Locate the cell with the specified text and output its [X, Y] center coordinate. 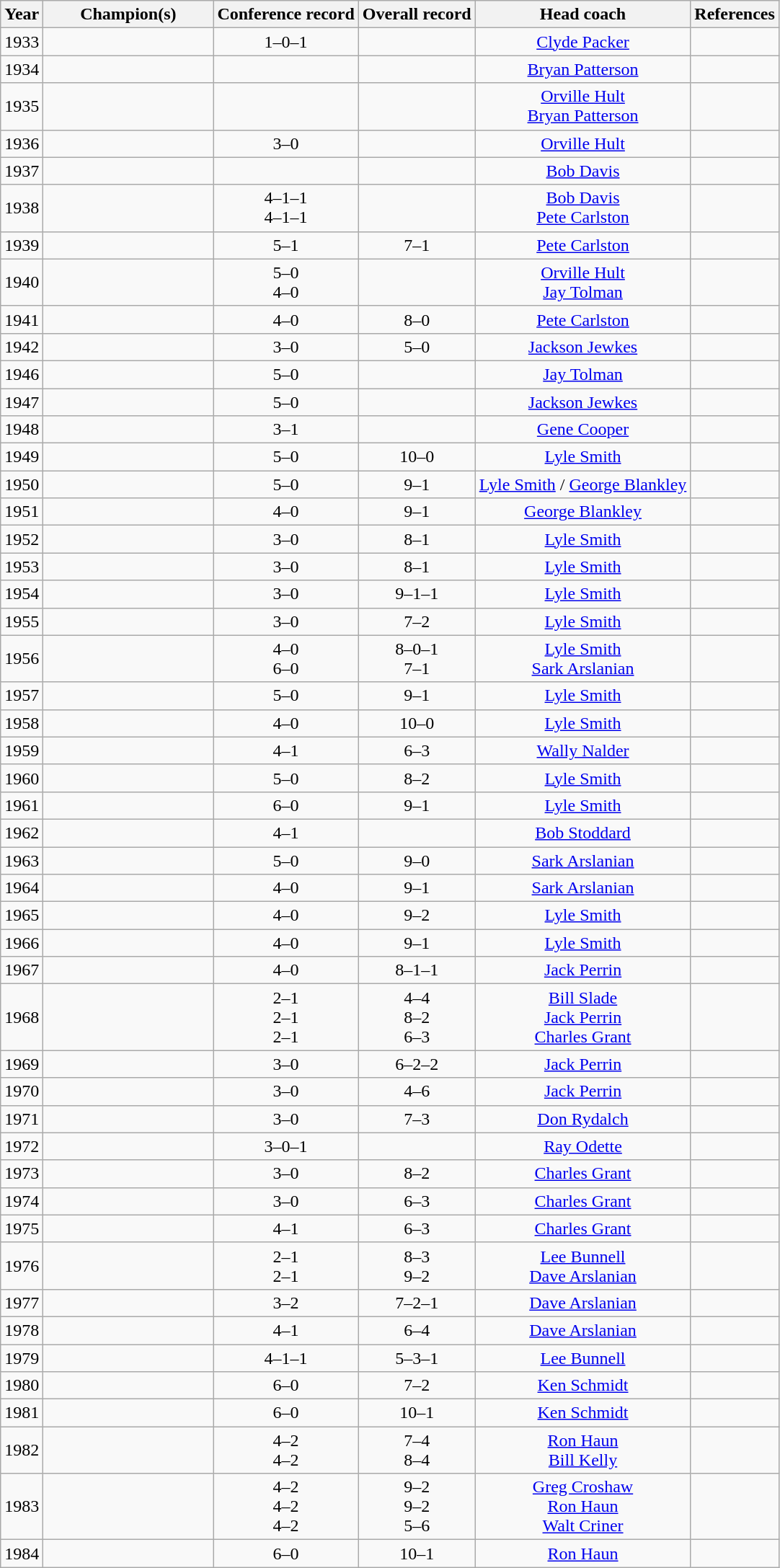
1937 [22, 171]
1958 [22, 723]
Bob DavisPete Carlston [582, 208]
1960 [22, 778]
4–1–14–1–1 [285, 208]
1938 [22, 208]
1982 [22, 1450]
1940 [22, 283]
Ray Odette [582, 1146]
1976 [22, 1266]
Ron HaunBill Kelly [582, 1450]
1975 [22, 1228]
3–1 [285, 430]
References [735, 14]
1964 [22, 888]
Orville HultBryan Patterson [582, 107]
Year [22, 14]
1980 [22, 1386]
2–12–12–1 [285, 1017]
4–1–1 [285, 1357]
1949 [22, 457]
4–6 [417, 1091]
2–12–1 [285, 1266]
Bob Davis [582, 171]
8–0–17–1 [417, 659]
1936 [22, 143]
Lee BunnellDave Arslanian [582, 1266]
1954 [22, 594]
1963 [22, 860]
3–2 [285, 1303]
1957 [22, 696]
1948 [22, 430]
Overall record [417, 14]
7–2–1 [417, 1303]
1978 [22, 1330]
1962 [22, 833]
5–1 [285, 245]
Don Rydalch [582, 1119]
1968 [22, 1017]
1947 [22, 402]
1981 [22, 1413]
6–4 [417, 1330]
Wally Nalder [582, 750]
Bryan Patterson [582, 69]
9–2 [417, 916]
1–0–1 [285, 42]
4–24–2 [285, 1450]
9–29–25–6 [417, 1507]
5–04–0 [285, 283]
4–24–24–2 [285, 1507]
7–48–4 [417, 1450]
1935 [22, 107]
3–0–1 [285, 1146]
1942 [22, 347]
Greg CroshawRon HaunWalt Criner [582, 1507]
5–3–1 [417, 1357]
1946 [22, 374]
8–0 [417, 319]
Lyle SmithSark Arslanian [582, 659]
Bill SladeJack PerrinCharles Grant [582, 1017]
1939 [22, 245]
1970 [22, 1091]
Ron Haun [582, 1554]
9–0 [417, 860]
1953 [22, 567]
1950 [22, 484]
1941 [22, 319]
George Blankley [582, 512]
Jay Tolman [582, 374]
1955 [22, 621]
1961 [22, 805]
4–48–26–3 [417, 1017]
1979 [22, 1357]
1965 [22, 916]
1952 [22, 539]
1972 [22, 1146]
1971 [22, 1119]
1967 [22, 970]
1934 [22, 69]
Lee Bunnell [582, 1357]
4–06–0 [285, 659]
Head coach [582, 14]
1933 [22, 42]
1966 [22, 943]
Champion(s) [128, 14]
Lyle Smith / George Blankley [582, 484]
1959 [22, 750]
1984 [22, 1554]
1983 [22, 1507]
6–2–2 [417, 1064]
8–1–1 [417, 970]
Bob Stoddard [582, 833]
1956 [22, 659]
Conference record [285, 14]
Orville Hult [582, 143]
1974 [22, 1201]
8–39–2 [417, 1266]
Clyde Packer [582, 42]
9–1–1 [417, 594]
1969 [22, 1064]
1977 [22, 1303]
7–1 [417, 245]
1973 [22, 1174]
Orville HultJay Tolman [582, 283]
Gene Cooper [582, 430]
7–3 [417, 1119]
1951 [22, 512]
